Extract the [x, y] coordinate from the center of the cell holding the provided text.  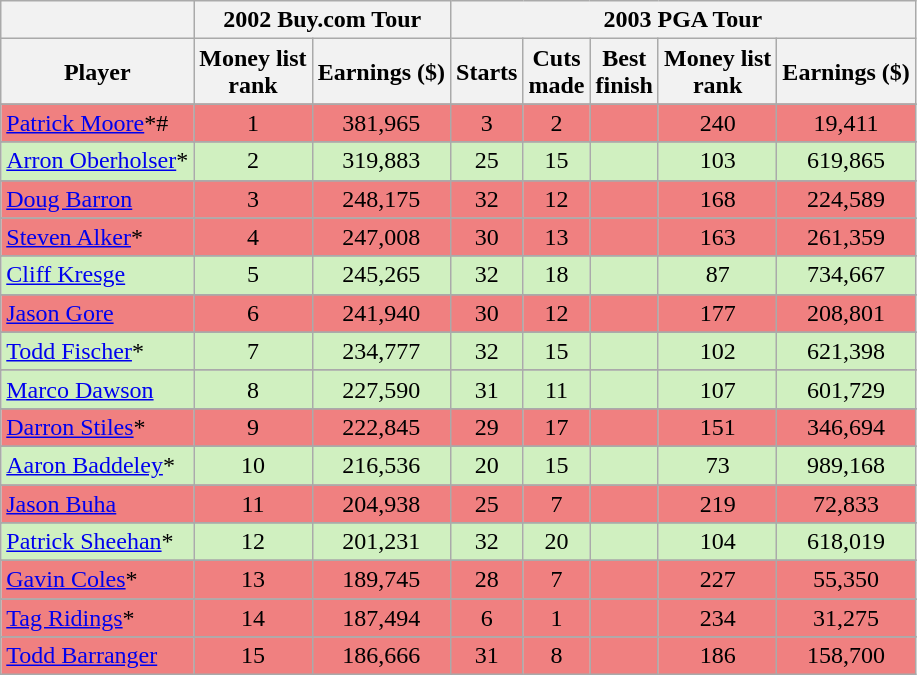
248,175 [381, 199]
208,801 [846, 313]
241,940 [381, 313]
Tag Ridings* [98, 618]
Marco Dawson [98, 389]
189,745 [381, 580]
187,494 [381, 618]
72,833 [846, 503]
621,398 [846, 351]
Player [98, 72]
10 [253, 465]
Todd Barranger [98, 656]
204,938 [381, 503]
Jason Buha [98, 503]
17 [556, 427]
222,845 [381, 427]
28 [487, 580]
4 [253, 237]
319,883 [381, 161]
Cliff Kresge [98, 275]
87 [717, 275]
9 [253, 427]
18 [556, 275]
2002 Buy.com Tour [322, 20]
107 [717, 389]
234 [717, 618]
168 [717, 199]
Darron Stiles* [98, 427]
103 [717, 161]
Jason Gore [98, 313]
Doug Barron [98, 199]
29 [487, 427]
619,865 [846, 161]
Arron Oberholser* [98, 161]
19,411 [846, 123]
346,694 [846, 427]
Todd Fischer* [98, 351]
73 [717, 465]
Cutsmade [556, 72]
247,008 [381, 237]
224,589 [846, 199]
Patrick Sheehan* [98, 542]
734,667 [846, 275]
163 [717, 237]
245,265 [381, 275]
31,275 [846, 618]
Patrick Moore*# [98, 123]
201,231 [381, 542]
2003 PGA Tour [684, 20]
14 [253, 618]
102 [717, 351]
186 [717, 656]
227 [717, 580]
240 [717, 123]
381,965 [381, 123]
Bestfinish [624, 72]
234,777 [381, 351]
618,019 [846, 542]
158,700 [846, 656]
55,350 [846, 580]
104 [717, 542]
219 [717, 503]
227,590 [381, 389]
Starts [487, 72]
151 [717, 427]
Gavin Coles* [98, 580]
989,168 [846, 465]
601,729 [846, 389]
177 [717, 313]
186,666 [381, 656]
261,359 [846, 237]
5 [253, 275]
Aaron Baddeley* [98, 465]
216,536 [381, 465]
Steven Alker* [98, 237]
